Determine the [x, y] coordinate at the center of the cell enclosing the given text.  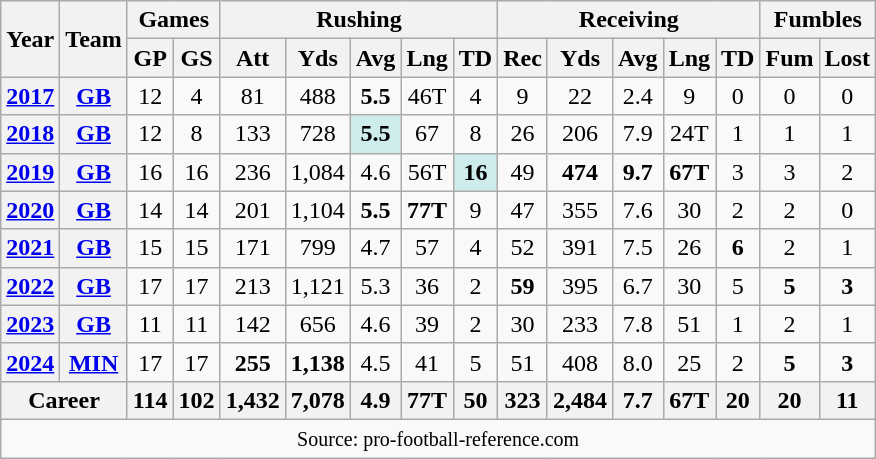
474 [580, 172]
7.8 [638, 324]
2,484 [580, 400]
MIN [94, 362]
2021 [30, 248]
2023 [30, 324]
Lost [847, 58]
171 [252, 248]
Games [174, 20]
Rushing [359, 20]
7.6 [638, 210]
391 [580, 248]
36 [427, 286]
2018 [30, 134]
Receiving [629, 20]
24T [689, 134]
41 [427, 362]
46T [427, 96]
Rec [523, 58]
Fumbles [818, 20]
7.7 [638, 400]
799 [318, 248]
133 [252, 134]
4.5 [376, 362]
488 [318, 96]
52 [523, 248]
Career [64, 400]
2017 [30, 96]
656 [318, 324]
1,084 [318, 172]
47 [523, 210]
102 [196, 400]
6 [738, 248]
56T [427, 172]
114 [150, 400]
8.0 [638, 362]
2022 [30, 286]
59 [523, 286]
408 [580, 362]
4.9 [376, 400]
6.7 [638, 286]
4.7 [376, 248]
1,138 [318, 362]
22 [580, 96]
2.4 [638, 96]
81 [252, 96]
Fum [790, 58]
9.7 [638, 172]
355 [580, 210]
213 [252, 286]
GS [196, 58]
67 [427, 134]
Team [94, 39]
5.3 [376, 286]
GP [150, 58]
395 [580, 286]
25 [689, 362]
233 [580, 324]
142 [252, 324]
Source: pro-football-reference.com [438, 438]
50 [475, 400]
1,104 [318, 210]
206 [580, 134]
323 [523, 400]
1,432 [252, 400]
7,078 [318, 400]
2020 [30, 210]
Att [252, 58]
201 [252, 210]
39 [427, 324]
255 [252, 362]
49 [523, 172]
728 [318, 134]
57 [427, 248]
1,121 [318, 286]
2019 [30, 172]
2024 [30, 362]
236 [252, 172]
7.5 [638, 248]
Year [30, 39]
7.9 [638, 134]
